Return [X, Y] of the center of cell containing provided text 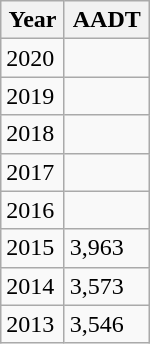
3,546 [106, 324]
2018 [32, 134]
2013 [32, 324]
3,573 [106, 286]
2017 [32, 172]
2016 [32, 210]
AADT [106, 20]
2019 [32, 96]
2014 [32, 286]
Year [32, 20]
2015 [32, 248]
3,963 [106, 248]
2020 [32, 58]
